Output the (X, Y) coordinate of the center of the cell containing the given text.  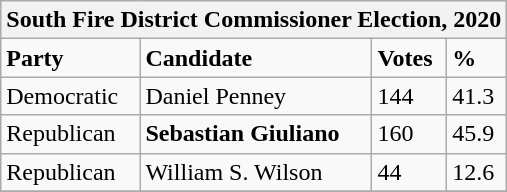
William S. Wilson (256, 172)
41.3 (477, 96)
Democratic (70, 96)
Candidate (256, 58)
44 (410, 172)
45.9 (477, 134)
144 (410, 96)
160 (410, 134)
Votes (410, 58)
Party (70, 58)
12.6 (477, 172)
Sebastian Giuliano (256, 134)
South Fire District Commissioner Election, 2020 (254, 20)
Daniel Penney (256, 96)
% (477, 58)
